Find where the given text appears and provide that cell's center as (x, y) coordinate. 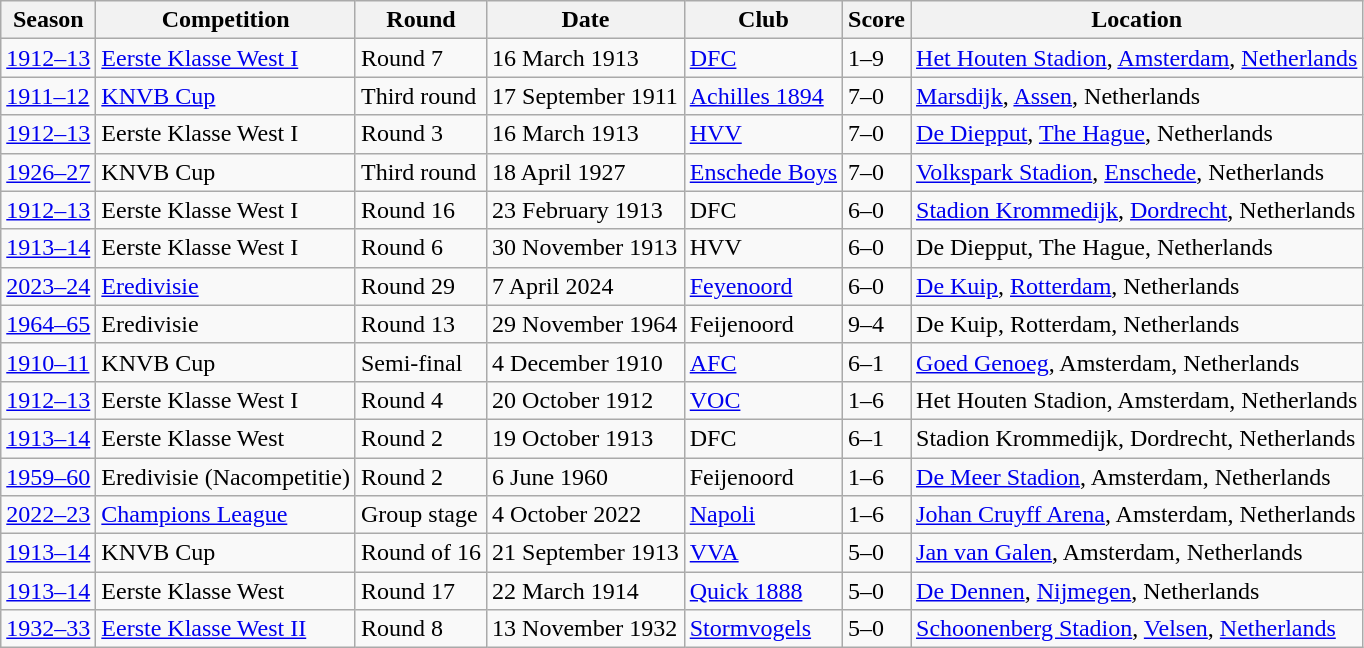
Round 3 (420, 134)
Feyenoord (763, 286)
Napoli (763, 515)
Group stage (420, 515)
Johan Cruyff Arena, Amsterdam, Netherlands (1137, 515)
VOC (763, 400)
9–4 (877, 324)
1932–33 (48, 629)
30 November 1913 (586, 248)
Stormvogels (763, 629)
Achilles 1894 (763, 96)
2023–24 (48, 286)
AFC (763, 362)
6 June 1960 (586, 477)
Schoonenberg Stadion, Velsen, Netherlands (1137, 629)
VVA (763, 553)
18 April 1927 (586, 172)
4 October 2022 (586, 515)
Marsdijk, Assen, Netherlands (1137, 96)
Semi-final (420, 362)
19 October 1913 (586, 438)
Jan van Galen, Amsterdam, Netherlands (1137, 553)
Round 17 (420, 591)
20 October 1912 (586, 400)
Volkspark Stadion, Enschede, Netherlands (1137, 172)
2022–23 (48, 515)
Score (877, 20)
21 September 1913 (586, 553)
29 November 1964 (586, 324)
Round 13 (420, 324)
1–9 (877, 58)
Round (420, 20)
Eerste Klasse West II (226, 629)
Round 7 (420, 58)
Round 29 (420, 286)
17 September 1911 (586, 96)
Competition (226, 20)
1926–27 (48, 172)
De Dennen, Nijmegen, Netherlands (1137, 591)
Round 4 (420, 400)
Round of 16 (420, 553)
Club (763, 20)
1911–12 (48, 96)
Round 16 (420, 210)
Season (48, 20)
Round 8 (420, 629)
Champions League (226, 515)
22 March 1914 (586, 591)
1959–60 (48, 477)
Round 6 (420, 248)
1964–65 (48, 324)
7 April 2024 (586, 286)
De Meer Stadion, Amsterdam, Netherlands (1137, 477)
Date (586, 20)
4 December 1910 (586, 362)
Location (1137, 20)
Goed Genoeg, Amsterdam, Netherlands (1137, 362)
Enschede Boys (763, 172)
Quick 1888 (763, 591)
1910–11 (48, 362)
Eredivisie (Nacompetitie) (226, 477)
13 November 1932 (586, 629)
23 February 1913 (586, 210)
